Search for the cell housing the specified text and yield its (X, Y) center coordinate. 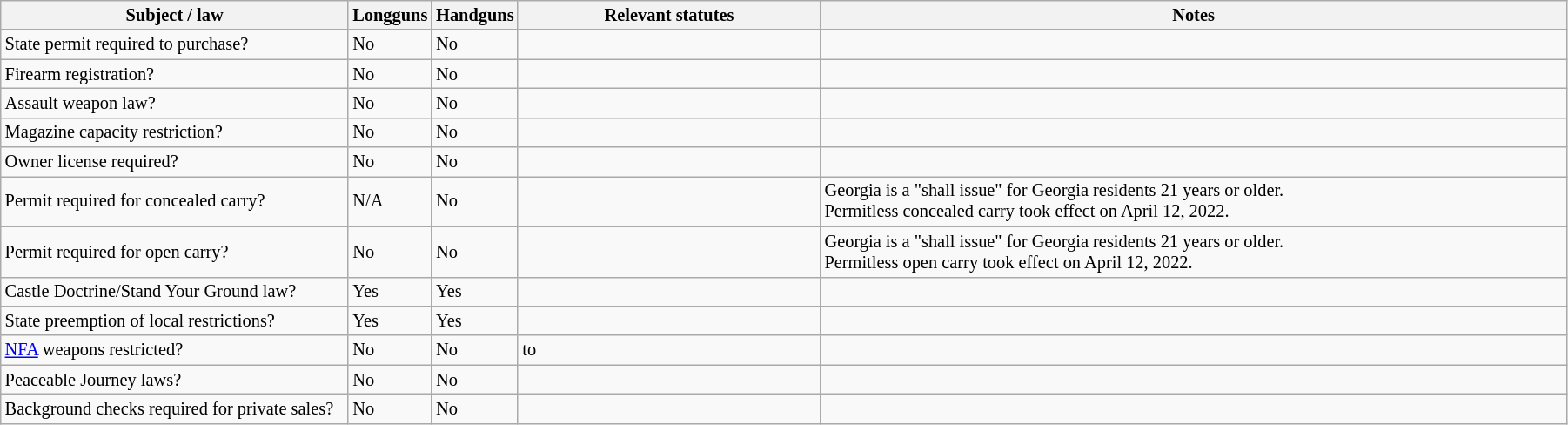
to (668, 350)
Magazine capacity restriction? (175, 132)
Owner license required? (175, 162)
N/A (390, 201)
Castle Doctrine/Stand Your Ground law? (175, 292)
Relevant statutes (668, 15)
Background checks required for private sales? (175, 408)
NFA weapons restricted? (175, 350)
Subject / law (175, 15)
Handguns (475, 15)
Firearm registration? (175, 74)
State preemption of local restrictions? (175, 320)
Permit required for concealed carry? (175, 201)
Longguns (390, 15)
Assault weapon law? (175, 103)
State permit required to purchase? (175, 44)
Permit required for open carry? (175, 252)
Peaceable Journey laws? (175, 380)
Notes (1194, 15)
Georgia is a "shall issue" for Georgia residents 21 years or older.Permitless open carry took effect on April 12, 2022. (1194, 252)
Georgia is a "shall issue" for Georgia residents 21 years or older.Permitless concealed carry took effect on April 12, 2022. (1194, 201)
